Pinpoint the cell where the given text exists, returning its [X, Y] midpoint coordinate. 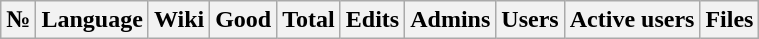
Wiki [178, 20]
Edits [372, 20]
Good [244, 20]
Admins [450, 20]
Total [309, 20]
№ [18, 20]
Active users [632, 20]
Files [730, 20]
Language [92, 20]
Users [530, 20]
